From the cell containing the given text, extract its center point as [X, Y] coordinate. 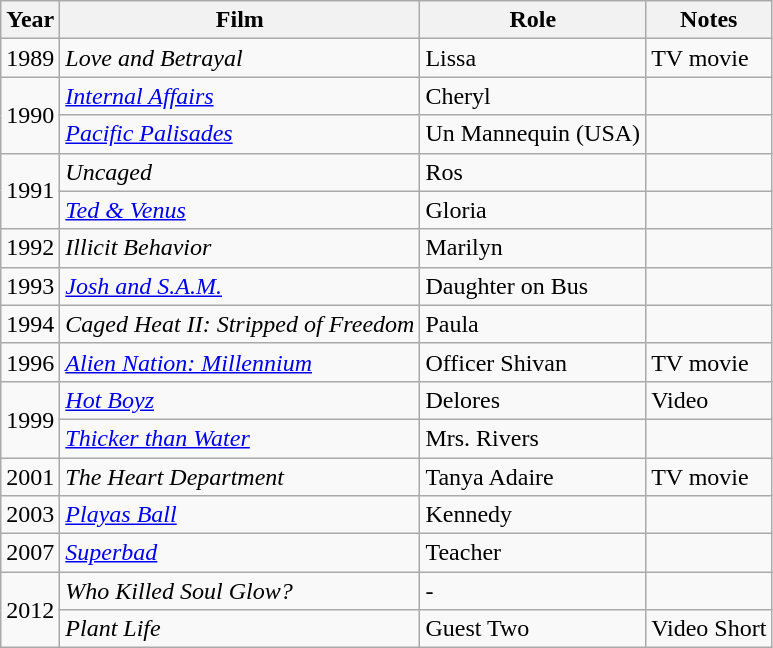
Caged Heat II: Stripped of Freedom [240, 324]
Officer Shivan [533, 362]
Daughter on Bus [533, 286]
Video [709, 400]
Year [30, 20]
Teacher [533, 553]
The Heart Department [240, 477]
Hot Boyz [240, 400]
Ros [533, 172]
Alien Nation: Millennium [240, 362]
2012 [30, 610]
Notes [709, 20]
Illicit Behavior [240, 248]
Lissa [533, 58]
1991 [30, 191]
1989 [30, 58]
Film [240, 20]
2007 [30, 553]
1999 [30, 419]
Delores [533, 400]
Gloria [533, 210]
2003 [30, 515]
- [533, 591]
Marilyn [533, 248]
Pacific Palisades [240, 134]
Role [533, 20]
1996 [30, 362]
Ted & Venus [240, 210]
1994 [30, 324]
Kennedy [533, 515]
Uncaged [240, 172]
Superbad [240, 553]
Thicker than Water [240, 438]
1992 [30, 248]
Tanya Adaire [533, 477]
Mrs. Rivers [533, 438]
1990 [30, 115]
Internal Affairs [240, 96]
Un Mannequin (USA) [533, 134]
Who Killed Soul Glow? [240, 591]
Playas Ball [240, 515]
Love and Betrayal [240, 58]
Paula [533, 324]
2001 [30, 477]
Josh and S.A.M. [240, 286]
Guest Two [533, 629]
Cheryl [533, 96]
Plant Life [240, 629]
Video Short [709, 629]
1993 [30, 286]
